Identify which cell holds the provided text, then report its (x, y) central coordinate. 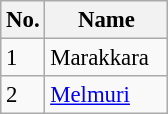
Melmuri (106, 95)
2 (23, 95)
Marakkara (106, 58)
Name (106, 20)
No. (23, 20)
1 (23, 58)
